Determine the [X, Y] coordinate at the center of the cell enclosing the given text.  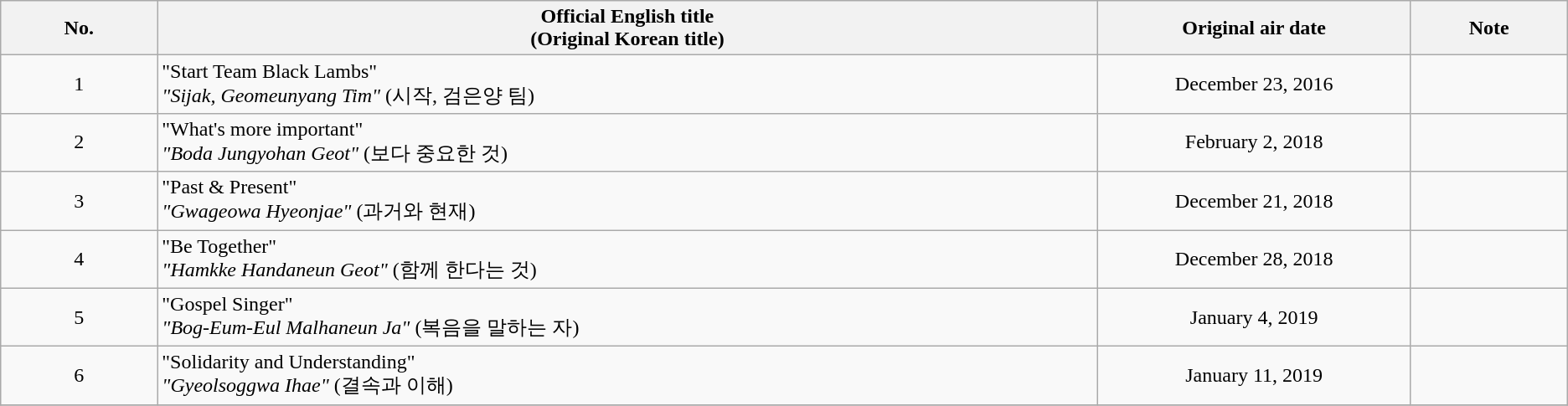
"Past & Present""Gwageowa Hyeonjae" (과거와 현재) [627, 201]
"What's more important""Boda Jungyohan Geot" (보다 중요한 것) [627, 142]
December 21, 2018 [1254, 201]
January 11, 2019 [1254, 376]
January 4, 2019 [1254, 317]
4 [79, 259]
December 28, 2018 [1254, 259]
"Gospel Singer""Bog-Eum-Eul Malhaneun Ja" (복음을 말하는 자) [627, 317]
"Be Together""Hamkke Handaneun Geot" (함께 한다는 것) [627, 259]
3 [79, 201]
Official English title(Original Korean title) [627, 28]
"Start Team Black Lambs""Sijak, Geomeunyang Tim" (시작, 검은양 팀) [627, 85]
December 23, 2016 [1254, 85]
2 [79, 142]
No. [79, 28]
February 2, 2018 [1254, 142]
"Solidarity and Understanding""Gyeolsoggwa Ihae" (결속과 이해) [627, 376]
Note [1489, 28]
1 [79, 85]
Original air date [1254, 28]
5 [79, 317]
6 [79, 376]
